Output the (X, Y) coordinate of the center of the cell containing the given text.  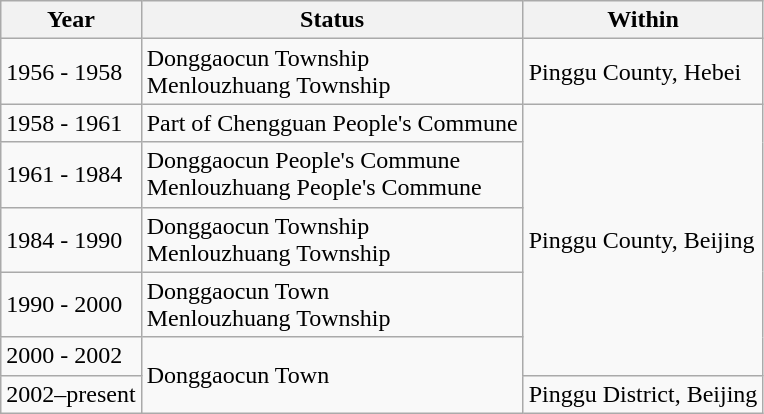
Pinggu County, Beijing (643, 240)
Year (71, 20)
Status (332, 20)
1956 - 1958 (71, 72)
1984 - 1990 (71, 240)
1990 - 2000 (71, 304)
Pinggu County, Hebei (643, 72)
2000 - 2002 (71, 356)
1958 - 1961 (71, 123)
Donggaocun Town (332, 375)
Within (643, 20)
Part of Chengguan People's Commune (332, 123)
Pinggu District, Beijing (643, 394)
2002–present (71, 394)
Donggaocun TownMenlouzhuang Township (332, 304)
Donggaocun People's CommuneMenlouzhuang People's Commune (332, 174)
1961 - 1984 (71, 174)
